Locate the cell with the specified text and output its (x, y) center coordinate. 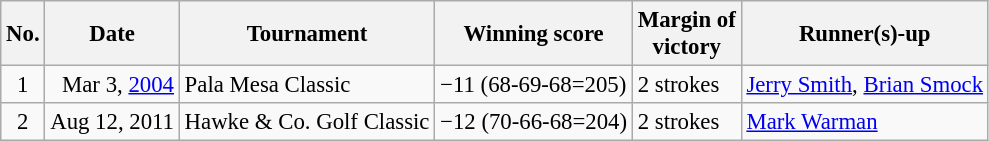
Runner(s)-up (864, 34)
Tournament (306, 34)
2 (23, 122)
−11 (68-69-68=205) (534, 85)
Pala Mesa Classic (306, 85)
Date (112, 34)
No. (23, 34)
Hawke & Co. Golf Classic (306, 122)
Aug 12, 2011 (112, 122)
Mark Warman (864, 122)
Winning score (534, 34)
−12 (70-66-68=204) (534, 122)
Margin ofvictory (686, 34)
Jerry Smith, Brian Smock (864, 85)
1 (23, 85)
Mar 3, 2004 (112, 85)
